Return the [X, Y] coordinate for the center point of the cell that contains the specified text.  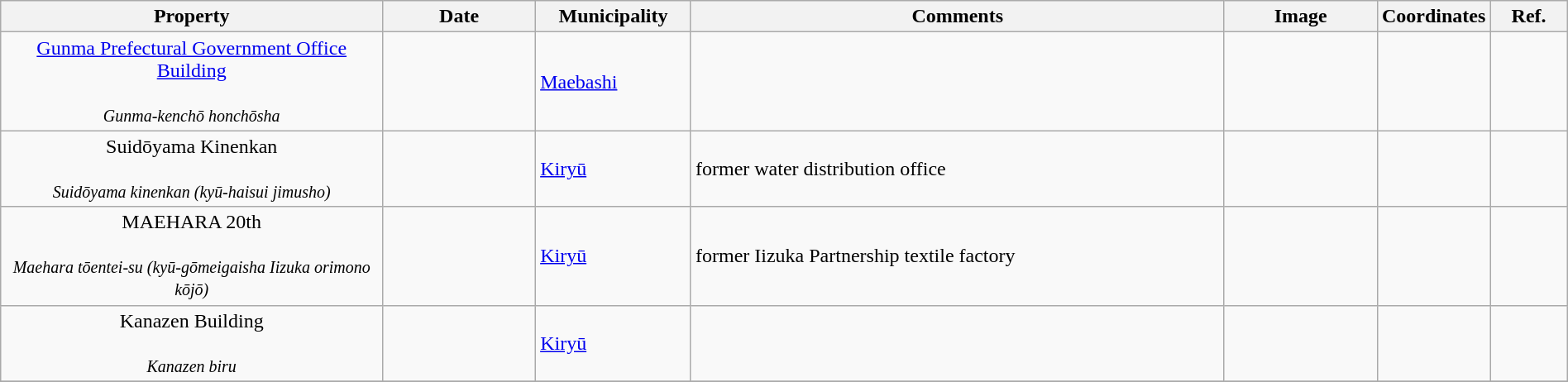
Suidōyama KinenkanSuidōyama kinenkan (kyū-haisui jimusho) [192, 169]
MAEHARA 20thMaehara tōentei-su (kyū-gōmeigaisha Iizuka orimono kōjō) [192, 256]
Ref. [1528, 17]
Date [460, 17]
Municipality [614, 17]
Property [192, 17]
Gunma Prefectural Government Office BuildingGunma-kenchō honchōsha [192, 81]
former Iizuka Partnership textile factory [958, 256]
former water distribution office [958, 169]
Coordinates [1433, 17]
Comments [958, 17]
Kanazen BuildingKanazen biru [192, 343]
Image [1301, 17]
Maebashi [614, 81]
